Scan for the cell matching the given text and deliver its [x, y] coordinate at center. 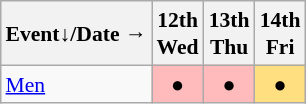
Event↓/Date → [76, 33]
13thThu [230, 33]
12thWed [178, 33]
14thFri [280, 33]
Men [76, 84]
